Output the (X, Y) coordinate of the center of the cell containing the given text.  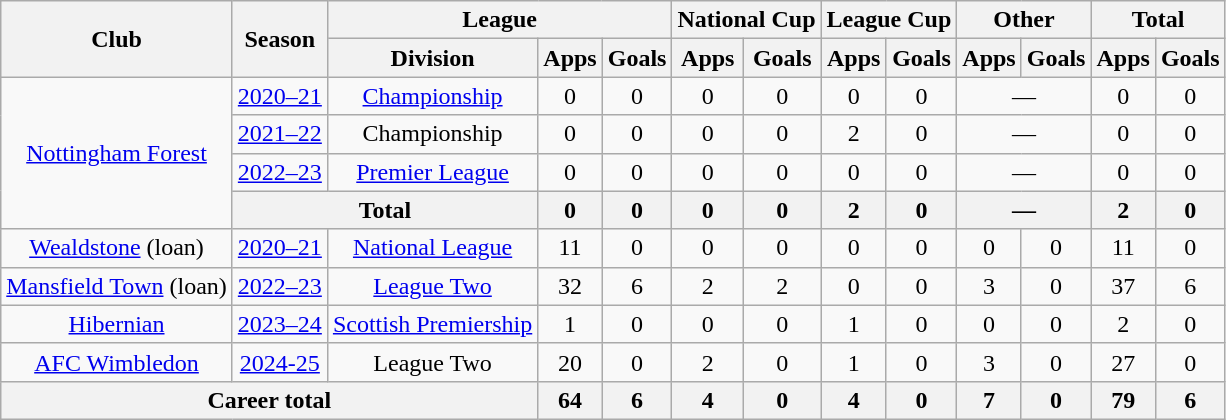
32 (570, 286)
Other (1024, 20)
Club (117, 39)
Hibernian (117, 324)
League (500, 20)
7 (989, 400)
79 (1123, 400)
AFC Wimbledon (117, 362)
National Cup (746, 20)
Nottingham Forest (117, 153)
Premier League (432, 172)
Division (432, 58)
64 (570, 400)
Season (280, 39)
League Cup (889, 20)
27 (1123, 362)
37 (1123, 286)
20 (570, 362)
Mansfield Town (loan) (117, 286)
2021–22 (280, 134)
2023–24 (280, 324)
2024-25 (280, 362)
Scottish Premiership (432, 324)
National League (432, 248)
Career total (270, 400)
Wealdstone (loan) (117, 248)
